Identify which cell holds the provided text, then report its [X, Y] central coordinate. 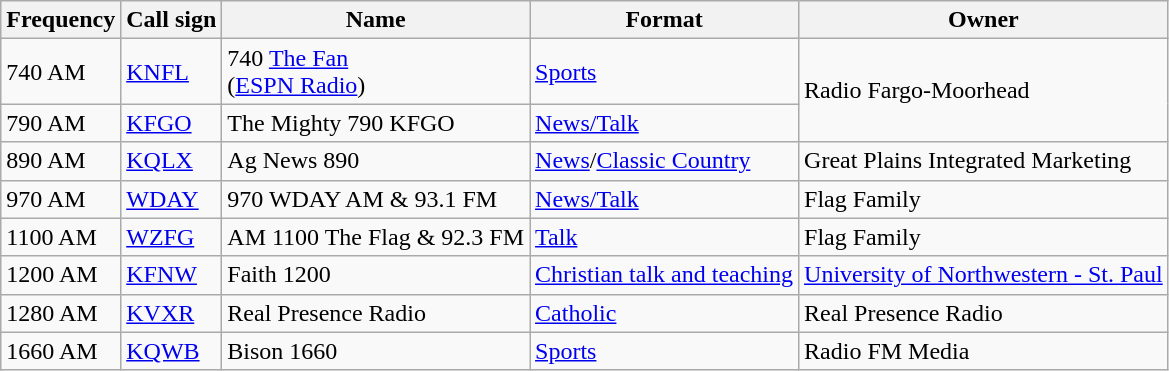
KQLX [172, 161]
KQWB [172, 351]
Owner [984, 20]
970 WDAY AM & 93.1 FM [376, 199]
1200 AM [61, 275]
Catholic [664, 313]
790 AM [61, 123]
Radio FM Media [984, 351]
740 The Fan(ESPN Radio) [376, 72]
Name [376, 20]
Format [664, 20]
KVXR [172, 313]
890 AM [61, 161]
WDAY [172, 199]
970 AM [61, 199]
Christian talk and teaching [664, 275]
Radio Fargo-Moorhead [984, 90]
740 AM [61, 72]
Faith 1200 [376, 275]
KFNW [172, 275]
Great Plains Integrated Marketing [984, 161]
1280 AM [61, 313]
The Mighty 790 KFGO [376, 123]
Bison 1660 [376, 351]
Talk [664, 237]
Call sign [172, 20]
1100 AM [61, 237]
Frequency [61, 20]
KNFL [172, 72]
Ag News 890 [376, 161]
AM 1100 The Flag & 92.3 FM [376, 237]
WZFG [172, 237]
News/Classic Country [664, 161]
1660 AM [61, 351]
KFGO [172, 123]
University of Northwestern - St. Paul [984, 275]
